Extract the (x, y) coordinate from the center of the cell holding the provided text.  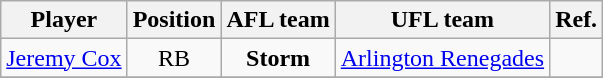
Player (64, 20)
UFL team (442, 20)
RB (174, 58)
Arlington Renegades (442, 58)
Jeremy Cox (64, 58)
AFL team (278, 20)
Storm (278, 58)
Position (174, 20)
Ref. (576, 20)
